Detect which cell encompasses the target text, then output its (x, y) center coordinate. 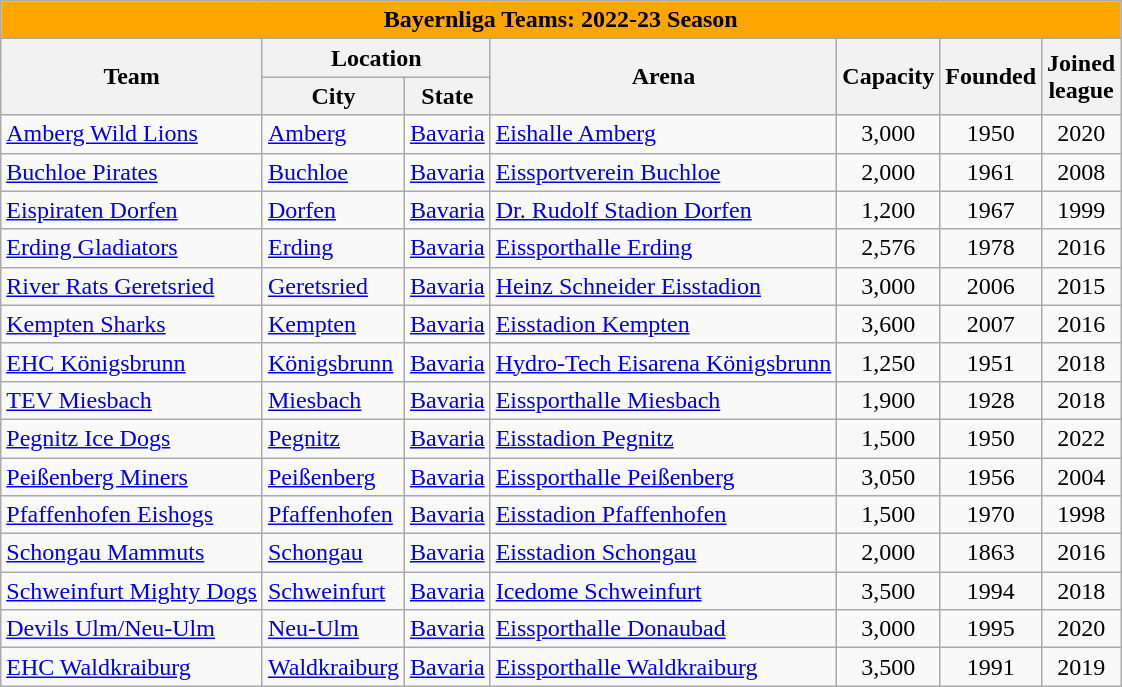
TEV Miesbach (132, 400)
1994 (991, 591)
City (333, 96)
Eishalle Amberg (664, 134)
2007 (991, 324)
Peißenberg Miners (132, 477)
Eissporthalle Waldkraiburg (664, 667)
Schweinfurt (333, 591)
Neu-Ulm (333, 629)
1928 (991, 400)
2022 (1082, 438)
Eissporthalle Peißenberg (664, 477)
Erding (333, 248)
1991 (991, 667)
State (447, 96)
1970 (991, 515)
Buchloe Pirates (132, 172)
Waldkraiburg (333, 667)
Eissporthalle Miesbach (664, 400)
Eisstadion Schongau (664, 553)
Eissportverein Buchloe (664, 172)
Eissporthalle Donaubad (664, 629)
Peißenberg (333, 477)
Schongau (333, 553)
EHC Waldkraiburg (132, 667)
Buchloe (333, 172)
Founded (991, 77)
Eispiraten Dorfen (132, 210)
Geretsried (333, 286)
Eisstadion Pfaffenhofen (664, 515)
1,900 (888, 400)
Schongau Mammuts (132, 553)
Dr. Rudolf Stadion Dorfen (664, 210)
1,250 (888, 362)
2,576 (888, 248)
1956 (991, 477)
Königsbrunn (333, 362)
2019 (1082, 667)
Bayernliga Teams: 2022-23 Season (561, 20)
2008 (1082, 172)
1,200 (888, 210)
Pfaffenhofen Eishogs (132, 515)
Hydro-Tech Eisarena Königsbrunn (664, 362)
1863 (991, 553)
Heinz Schneider Eisstadion (664, 286)
2015 (1082, 286)
Capacity (888, 77)
Eisstadion Pegnitz (664, 438)
Eisstadion Kempten (664, 324)
Joined league (1082, 77)
Pegnitz (333, 438)
1967 (991, 210)
2004 (1082, 477)
Devils Ulm/Neu-Ulm (132, 629)
Location (376, 58)
Amberg Wild Lions (132, 134)
River Rats Geretsried (132, 286)
Miesbach (333, 400)
Eissporthalle Erding (664, 248)
Schweinfurt Mighty Dogs (132, 591)
3,050 (888, 477)
Erding Gladiators (132, 248)
Dorfen (333, 210)
Pfaffenhofen (333, 515)
Amberg (333, 134)
1998 (1082, 515)
3,600 (888, 324)
Kempten (333, 324)
1951 (991, 362)
1978 (991, 248)
Icedome Schweinfurt (664, 591)
Arena (664, 77)
Team (132, 77)
1999 (1082, 210)
2006 (991, 286)
1961 (991, 172)
1995 (991, 629)
Kempten Sharks (132, 324)
Pegnitz Ice Dogs (132, 438)
EHC Königsbrunn (132, 362)
